Identify which cell holds the provided text, then report its [x, y] central coordinate. 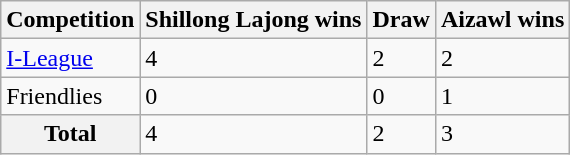
Aizawl wins [502, 20]
3 [502, 134]
Friendlies [70, 96]
I-League [70, 58]
Total [70, 134]
1 [502, 96]
Draw [401, 20]
Competition [70, 20]
Shillong Lajong wins [254, 20]
